Return the (X, Y) coordinate for the center point of the cell that contains the specified text.  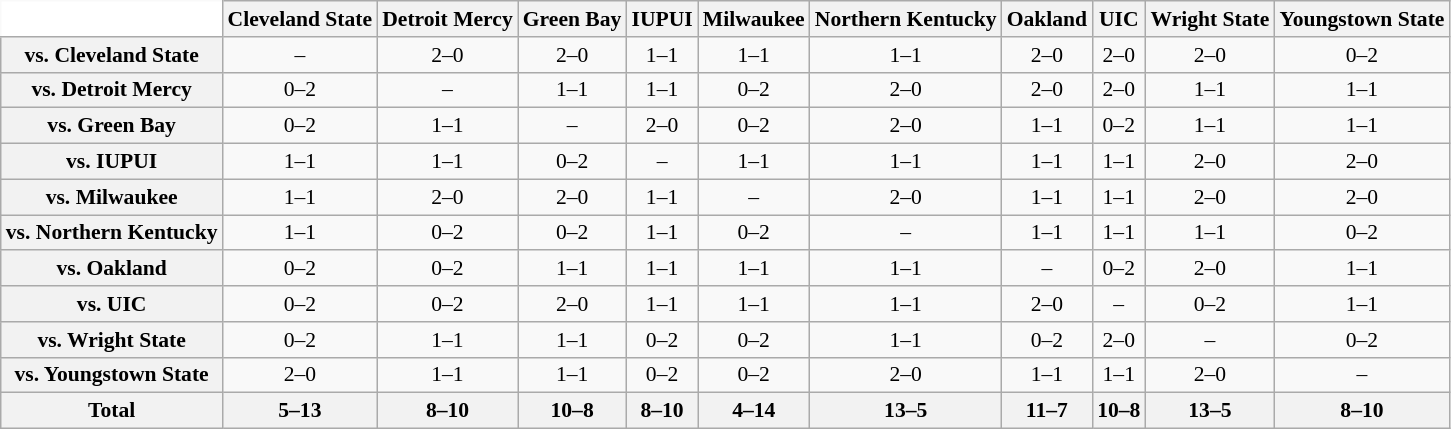
vs. Detroit Mercy (112, 90)
Oakland (1048, 19)
vs. Wright State (112, 340)
Green Bay (572, 19)
UIC (1118, 19)
vs. IUPUI (112, 162)
IUPUI (662, 19)
Detroit Mercy (448, 19)
Cleveland State (300, 19)
11–7 (1048, 411)
Youngstown State (1362, 19)
Wright State (1210, 19)
vs. UIC (112, 304)
vs. Oakland (112, 269)
4–14 (754, 411)
vs. Milwaukee (112, 197)
vs. Youngstown State (112, 375)
vs. Cleveland State (112, 55)
5–13 (300, 411)
vs. Green Bay (112, 126)
vs. Northern Kentucky (112, 233)
Northern Kentucky (906, 19)
Milwaukee (754, 19)
Total (112, 411)
